Identify which cell holds the provided text, then report its (X, Y) central coordinate. 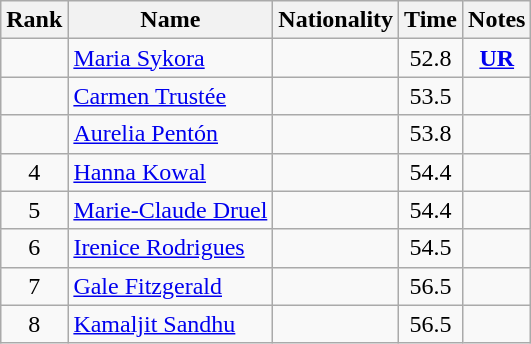
Nationality (336, 20)
Rank (34, 20)
8 (34, 324)
Gale Fitzgerald (170, 286)
Name (170, 20)
Irenice Rodrigues (170, 248)
Maria Sykora (170, 58)
4 (34, 172)
52.8 (431, 58)
Hanna Kowal (170, 172)
53.5 (431, 96)
7 (34, 286)
Time (431, 20)
Notes (497, 20)
Marie-Claude Druel (170, 210)
Carmen Trustée (170, 96)
UR (497, 58)
5 (34, 210)
53.8 (431, 134)
Kamaljit Sandhu (170, 324)
6 (34, 248)
54.5 (431, 248)
Aurelia Pentón (170, 134)
